Capture the cell that displays the provided text and extract its [x, y] central coordinate. 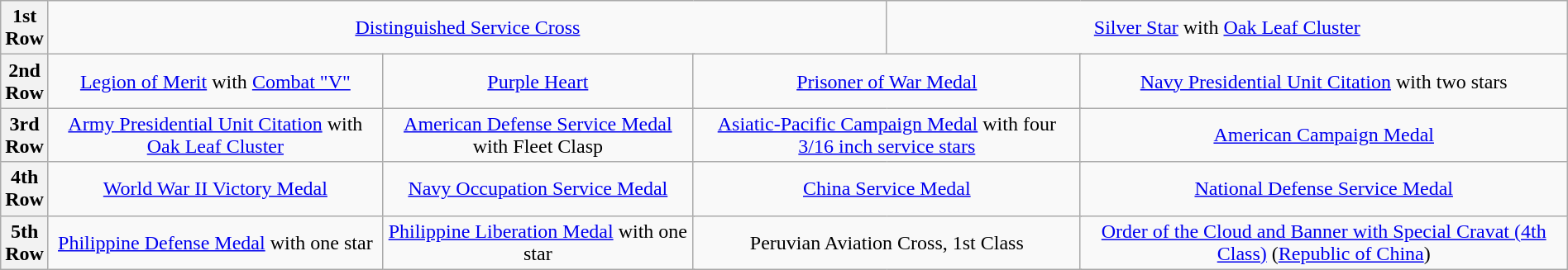
Order of the Cloud and Banner with Special Cravat (4th Class) (Republic of China) [1323, 243]
1stRow [25, 28]
Navy Occupation Service Medal [538, 188]
Silver Star with Oak Leaf Cluster [1227, 28]
Army Presidential Unit Citation with Oak Leaf Cluster [215, 135]
3rdRow [25, 135]
World War II Victory Medal [215, 188]
Philippine Liberation Medal with one star [538, 243]
National Defense Service Medal [1323, 188]
Philippine Defense Medal with one star [215, 243]
2ndRow [25, 81]
American Defense Service Medal with Fleet Clasp [538, 135]
Legion of Merit with Combat "V" [215, 81]
Peruvian Aviation Cross, 1st Class [887, 243]
4thRow [25, 188]
China Service Medal [887, 188]
Navy Presidential Unit Citation with two stars [1323, 81]
5thRow [25, 243]
Prisoner of War Medal [887, 81]
American Campaign Medal [1323, 135]
Distinguished Service Cross [467, 28]
Asiatic-Pacific Campaign Medal with four 3/16 inch service stars [887, 135]
Purple Heart [538, 81]
